Extract the (x, y) coordinate from the center of the cell holding the provided text.  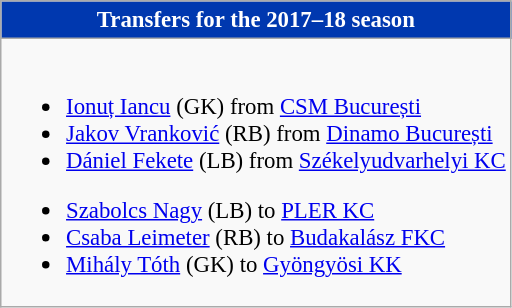
Transfers for the 2017–18 season (256, 20)
